Identify which cell holds the provided text, then report its [x, y] central coordinate. 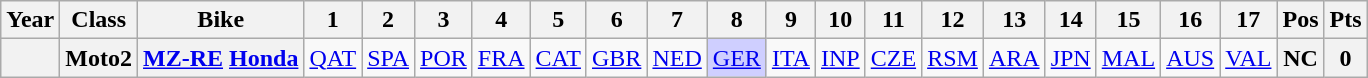
Bike [221, 20]
ITA [790, 58]
NC [1300, 58]
ARA [1014, 58]
SPA [388, 58]
0 [1346, 58]
CZE [893, 58]
Pts [1346, 20]
1 [333, 20]
MAL [1128, 58]
5 [558, 20]
10 [840, 20]
14 [1070, 20]
FRA [501, 58]
6 [616, 20]
7 [677, 20]
2 [388, 20]
GBR [616, 58]
3 [444, 20]
12 [953, 20]
Moto2 [99, 58]
8 [736, 20]
16 [1190, 20]
VAL [1248, 58]
AUS [1190, 58]
Pos [1300, 20]
POR [444, 58]
MZ-RE Honda [221, 58]
Year [30, 20]
CAT [558, 58]
NED [677, 58]
9 [790, 20]
13 [1014, 20]
JPN [1070, 58]
Class [99, 20]
QAT [333, 58]
15 [1128, 20]
17 [1248, 20]
11 [893, 20]
4 [501, 20]
INP [840, 58]
GER [736, 58]
RSM [953, 58]
